Detect which cell encompasses the target text, then output its [X, Y] center coordinate. 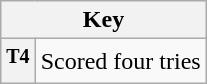
T4 [18, 62]
Key [104, 20]
Scored four tries [120, 62]
